Provide the [x, y] coordinate of the cell's center where the given text is located.  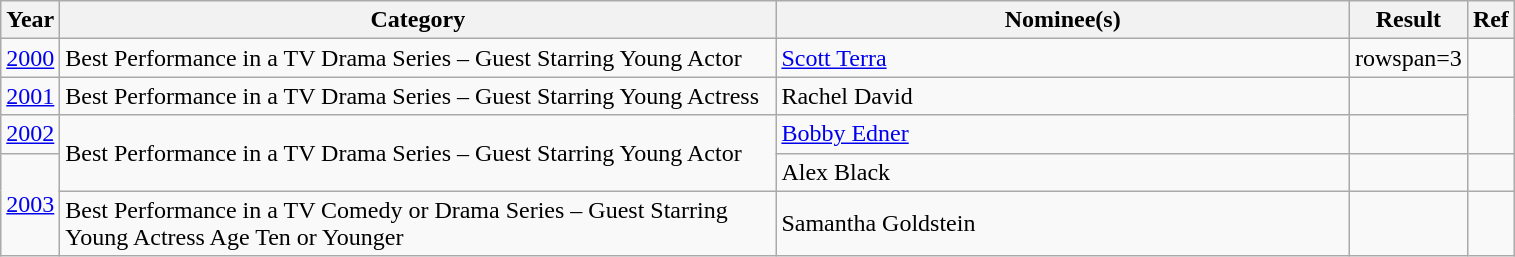
2002 [30, 134]
Alex Black [1063, 172]
2003 [30, 204]
Bobby Edner [1063, 134]
Category [418, 20]
Result [1408, 20]
Best Performance in a TV Drama Series – Guest Starring Young Actress [418, 96]
Ref [1490, 20]
Year [30, 20]
2000 [30, 58]
rowspan=3 [1408, 58]
Nominee(s) [1063, 20]
Best Performance in a TV Comedy or Drama Series – Guest Starring Young Actress Age Ten or Younger [418, 224]
Samantha Goldstein [1063, 224]
Scott Terra [1063, 58]
2001 [30, 96]
Rachel David [1063, 96]
